Pinpoint the cell where the given text exists, returning its [X, Y] midpoint coordinate. 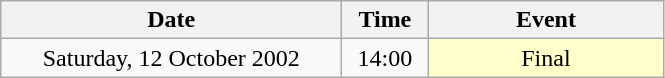
Final [546, 58]
Event [546, 20]
Saturday, 12 October 2002 [172, 58]
14:00 [385, 58]
Date [172, 20]
Time [385, 20]
